Capture the cell that displays the provided text and extract its [x, y] central coordinate. 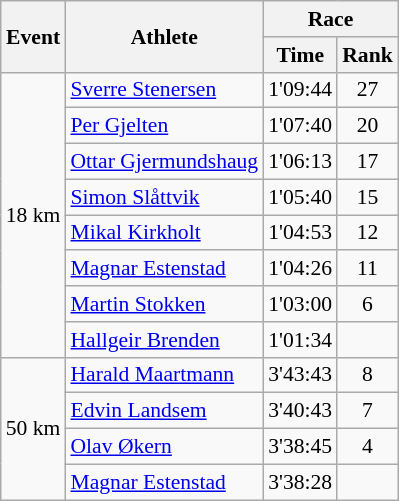
Hallgeir Brenden [164, 340]
Ottar Gjermundshaug [164, 162]
11 [368, 269]
1'04:26 [300, 269]
4 [368, 447]
Edvin Landsem [164, 411]
Athlete [164, 36]
3'38:45 [300, 447]
1'05:40 [300, 197]
1'07:40 [300, 126]
Harald Maartmann [164, 375]
Rank [368, 55]
17 [368, 162]
Olav Økern [164, 447]
6 [368, 304]
18 km [34, 214]
Race [330, 19]
Per Gjelten [164, 126]
7 [368, 411]
12 [368, 233]
1'01:34 [300, 340]
3'43:43 [300, 375]
3'40:43 [300, 411]
Time [300, 55]
1'03:00 [300, 304]
8 [368, 375]
1'09:44 [300, 90]
3'38:28 [300, 482]
20 [368, 126]
Sverre Stenersen [164, 90]
Simon Slåttvik [164, 197]
50 km [34, 428]
15 [368, 197]
Event [34, 36]
Martin Stokken [164, 304]
1'04:53 [300, 233]
27 [368, 90]
1'06:13 [300, 162]
Mikal Kirkholt [164, 233]
